Find where the given text appears and provide that cell's center as [X, Y] coordinate. 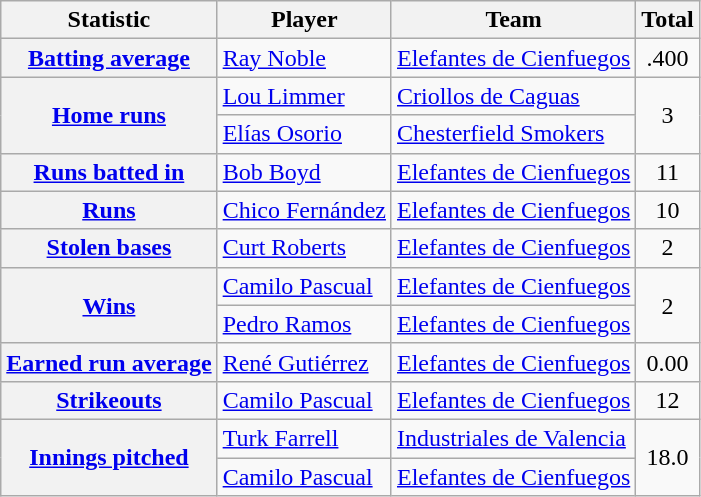
Chesterfield Smokers [513, 134]
Batting average [109, 58]
Runs [109, 210]
Lou Limmer [304, 96]
Chico Fernández [304, 210]
Strikeouts [109, 400]
Team [513, 20]
René Gutiérrez [304, 362]
Elías Osorio [304, 134]
Statistic [109, 20]
Wins [109, 305]
Player [304, 20]
Runs batted in [109, 172]
11 [668, 172]
3 [668, 115]
Turk Farrell [304, 438]
Curt Roberts [304, 248]
Stolen bases [109, 248]
.400 [668, 58]
0.00 [668, 362]
Industriales de Valencia [513, 438]
12 [668, 400]
10 [668, 210]
Home runs [109, 115]
Innings pitched [109, 457]
Ray Noble [304, 58]
18.0 [668, 457]
Pedro Ramos [304, 324]
Bob Boyd [304, 172]
Total [668, 20]
Criollos de Caguas [513, 96]
Earned run average [109, 362]
